Determine the [x, y] coordinate at the center of the cell enclosing the given text.  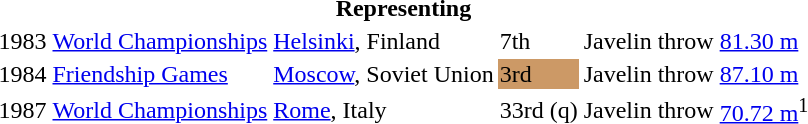
Helsinki, Finland [384, 41]
Friendship Games [160, 74]
World Championships [160, 41]
Moscow, Soviet Union [384, 74]
7th [538, 41]
3rd [538, 74]
